Scan for the cell matching the given text and deliver its (X, Y) coordinate at center. 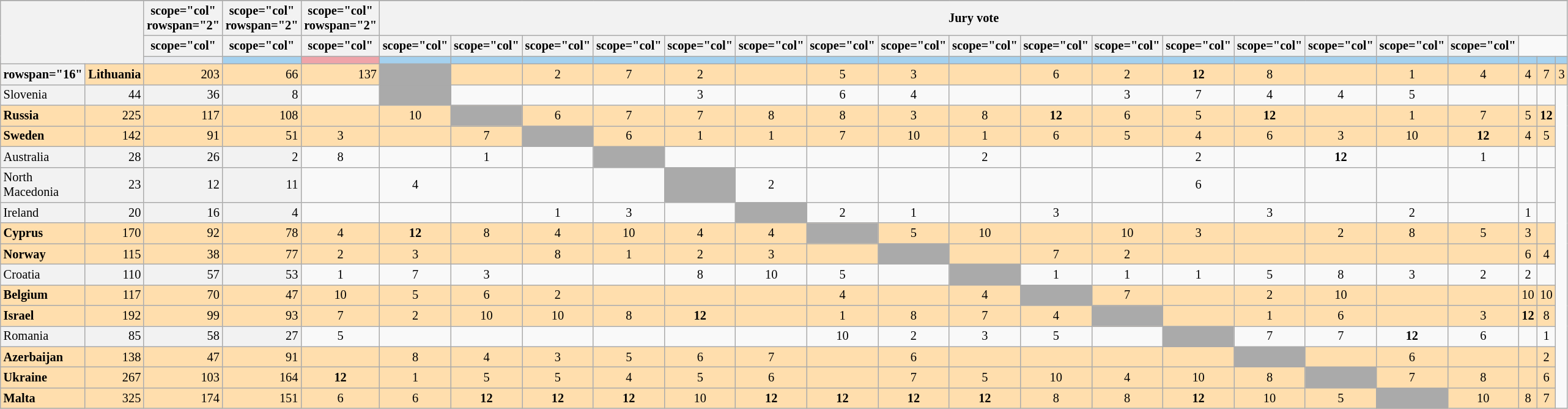
267 (114, 378)
93 (262, 316)
78 (262, 233)
Ukraine (43, 378)
Croatia (43, 274)
53 (262, 274)
Slovenia (43, 95)
57 (183, 274)
108 (262, 116)
138 (114, 357)
16 (183, 212)
36 (183, 95)
Malta (43, 398)
Sweden (43, 136)
142 (114, 136)
Romania (43, 336)
151 (262, 398)
Australia (43, 157)
Jury vote (974, 18)
Lithuania (114, 74)
Azerbaijan (43, 357)
Ireland (43, 212)
115 (114, 254)
Israel (43, 316)
192 (114, 316)
225 (114, 116)
11 (262, 185)
20 (114, 212)
58 (183, 336)
137 (340, 74)
70 (183, 295)
203 (183, 74)
103 (183, 378)
28 (114, 157)
Belgium (43, 295)
170 (114, 233)
23 (114, 185)
51 (262, 136)
38 (183, 254)
110 (114, 274)
99 (183, 316)
Russia (43, 116)
174 (183, 398)
North Macedonia (43, 185)
Norway (43, 254)
44 (114, 95)
66 (262, 74)
85 (114, 336)
325 (114, 398)
rowspan="16" (43, 74)
164 (262, 378)
92 (183, 233)
77 (262, 254)
Cyprus (43, 233)
27 (262, 336)
26 (183, 157)
